Extract the (x, y) coordinate from the center of the cell holding the provided text.  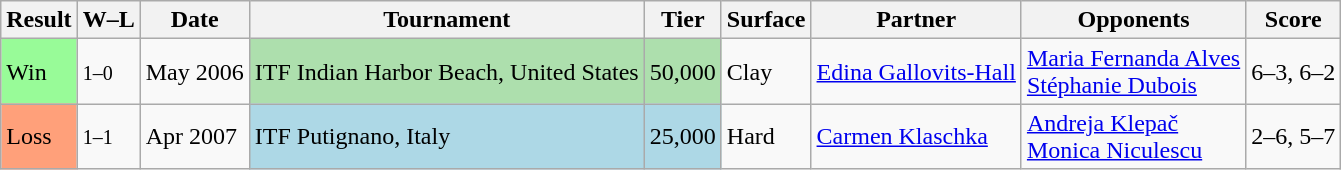
Maria Fernanda Alves Stéphanie Dubois (1133, 72)
Clay (766, 72)
Tier (682, 20)
W–L (108, 20)
6–3, 6–2 (1294, 72)
Edina Gallovits-Hall (916, 72)
ITF Indian Harbor Beach, United States (446, 72)
Partner (916, 20)
1–1 (108, 136)
2–6, 5–7 (1294, 136)
50,000 (682, 72)
Win (39, 72)
Apr 2007 (194, 136)
Andreja Klepač Monica Niculescu (1133, 136)
Score (1294, 20)
May 2006 (194, 72)
Opponents (1133, 20)
Carmen Klaschka (916, 136)
Hard (766, 136)
Date (194, 20)
Loss (39, 136)
1–0 (108, 72)
ITF Putignano, Italy (446, 136)
Tournament (446, 20)
25,000 (682, 136)
Surface (766, 20)
Result (39, 20)
